Provide the (x, y) coordinate of the cell's center where the given text is located.  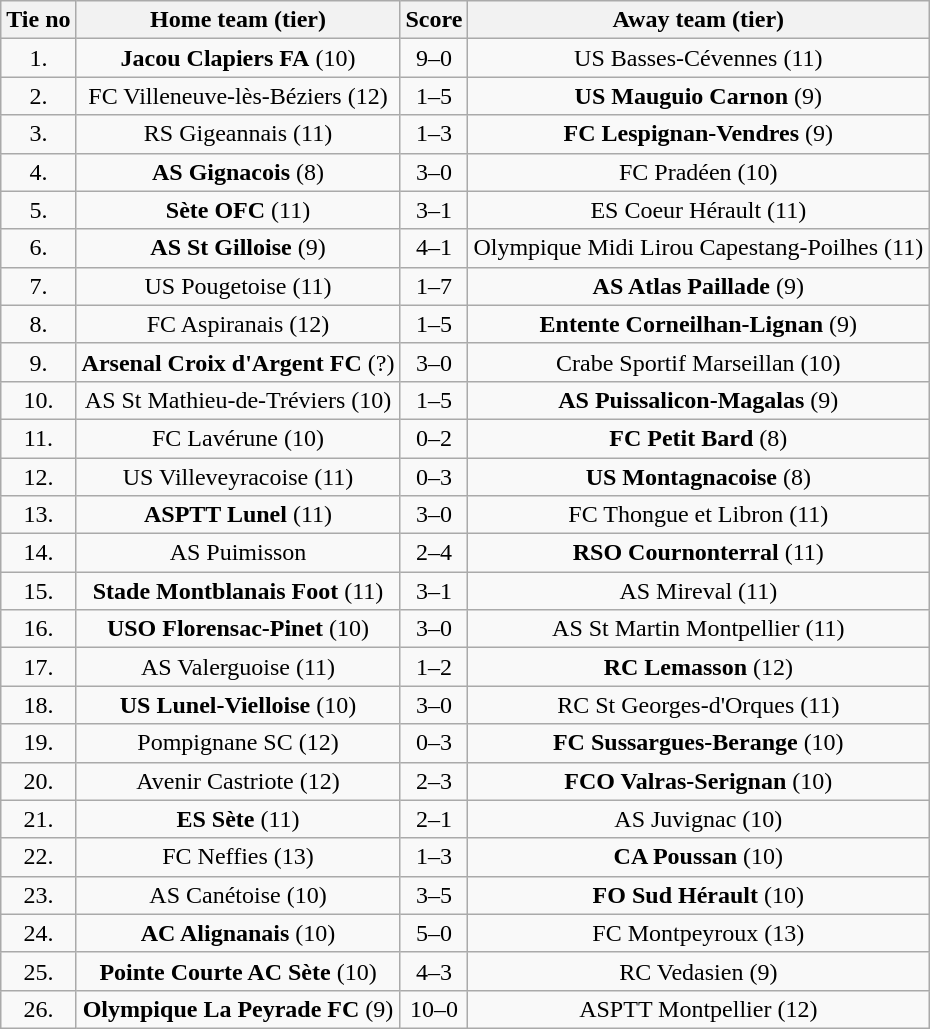
CA Poussan (10) (698, 857)
AS Juvignac (10) (698, 819)
25. (38, 971)
2–3 (434, 781)
Entente Corneilhan-Lignan (9) (698, 324)
AS Puimisson (238, 553)
US Mauguio Carnon (9) (698, 96)
FC Aspiranais (12) (238, 324)
Olympique Midi Lirou Capestang-Poilhes (11) (698, 248)
AS Atlas Paillade (9) (698, 286)
AS Mireval (11) (698, 591)
9–0 (434, 58)
FC Pradéen (10) (698, 172)
FCO Valras-Serignan (10) (698, 781)
FC Sussargues-Berange (10) (698, 743)
Home team (tier) (238, 20)
13. (38, 515)
26. (38, 1009)
15. (38, 591)
4–3 (434, 971)
18. (38, 705)
ASPTT Lunel (11) (238, 515)
Pointe Courte AC Sète (10) (238, 971)
2. (38, 96)
RC St Georges-d'Orques (11) (698, 705)
20. (38, 781)
AS Gignacois (8) (238, 172)
RS Gigeannais (11) (238, 134)
US Montagnacoise (8) (698, 477)
AS Puissalicon-Magalas (9) (698, 400)
FC Montpeyroux (13) (698, 933)
3. (38, 134)
RSO Cournonterral (11) (698, 553)
USO Florensac-Pinet (10) (238, 629)
FO Sud Hérault (10) (698, 895)
FC Lespignan-Vendres (9) (698, 134)
11. (38, 438)
FC Thongue et Libron (11) (698, 515)
Avenir Castriote (12) (238, 781)
Pompignane SC (12) (238, 743)
AC Alignanais (10) (238, 933)
1–7 (434, 286)
US Basses-Cévennes (11) (698, 58)
17. (38, 667)
4. (38, 172)
AS St Mathieu-de-Tréviers (10) (238, 400)
24. (38, 933)
0–2 (434, 438)
AS St Martin Montpellier (11) (698, 629)
5. (38, 210)
FC Lavérune (10) (238, 438)
3–5 (434, 895)
AS St Gilloise (9) (238, 248)
FC Petit Bard (8) (698, 438)
5–0 (434, 933)
Jacou Clapiers FA (10) (238, 58)
22. (38, 857)
12. (38, 477)
Tie no (38, 20)
US Pougetoise (11) (238, 286)
US Lunel-Vielloise (10) (238, 705)
RC Vedasien (9) (698, 971)
7. (38, 286)
FC Villeneuve-lès-Béziers (12) (238, 96)
AS Canétoise (10) (238, 895)
19. (38, 743)
23. (38, 895)
1–2 (434, 667)
9. (38, 362)
2–1 (434, 819)
4–1 (434, 248)
10. (38, 400)
14. (38, 553)
Sète OFC (11) (238, 210)
ES Coeur Hérault (11) (698, 210)
Stade Montblanais Foot (11) (238, 591)
ES Sète (11) (238, 819)
10–0 (434, 1009)
FC Neffies (13) (238, 857)
RC Lemasson (12) (698, 667)
US Villeveyracoise (11) (238, 477)
6. (38, 248)
8. (38, 324)
2–4 (434, 553)
16. (38, 629)
1. (38, 58)
Arsenal Croix d'Argent FC (?) (238, 362)
21. (38, 819)
Crabe Sportif Marseillan (10) (698, 362)
Away team (tier) (698, 20)
ASPTT Montpellier (12) (698, 1009)
Score (434, 20)
AS Valerguoise (11) (238, 667)
Olympique La Peyrade FC (9) (238, 1009)
